Return the [x, y] coordinate for the center point of the cell that contains the specified text.  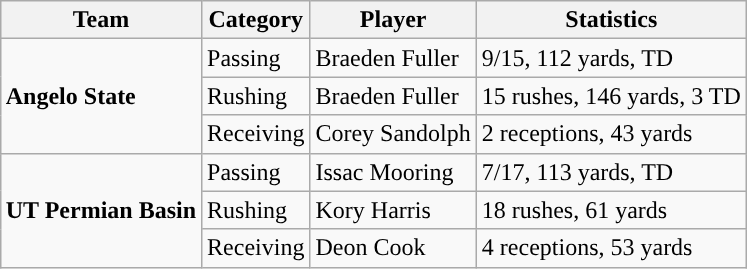
2 receptions, 43 yards [611, 134]
Kory Harris [393, 210]
4 receptions, 53 yards [611, 248]
UT Permian Basin [100, 210]
Corey Sandolph [393, 134]
Team [100, 20]
Issac Mooring [393, 172]
15 rushes, 146 yards, 3 TD [611, 96]
18 rushes, 61 yards [611, 210]
9/15, 112 yards, TD [611, 58]
7/17, 113 yards, TD [611, 172]
Angelo State [100, 96]
Player [393, 20]
Statistics [611, 20]
Deon Cook [393, 248]
Category [256, 20]
